Return (x, y) of the center of cell containing provided text 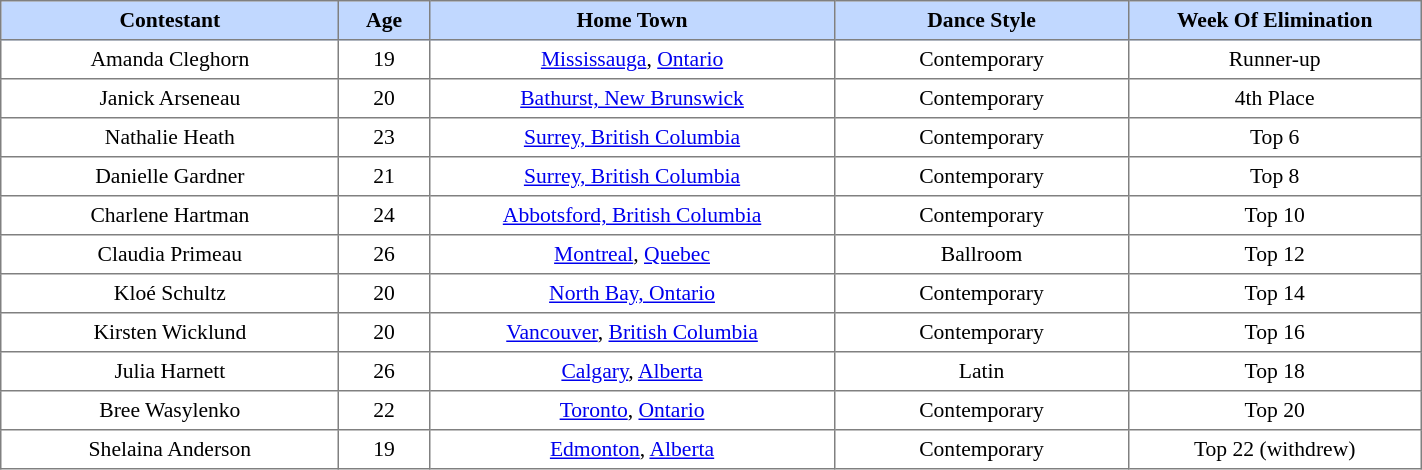
Julia Harnett (170, 372)
Abbotsford, British Columbia (632, 216)
Shelaina Anderson (170, 450)
Top 22 (withdrew) (1274, 450)
Top 16 (1274, 332)
Home Town (632, 20)
Bathurst, New Brunswick (632, 98)
Top 14 (1274, 294)
Week Of Elimination (1274, 20)
Kirsten Wicklund (170, 332)
Top 18 (1274, 372)
Dance Style (982, 20)
Calgary, Alberta (632, 372)
Ballroom (982, 254)
Vancouver, British Columbia (632, 332)
Nathalie Heath (170, 138)
Top 12 (1274, 254)
4th Place (1274, 98)
Bree Wasylenko (170, 410)
Montreal, Quebec (632, 254)
Top 8 (1274, 176)
Runner-up (1274, 60)
21 (384, 176)
Top 6 (1274, 138)
24 (384, 216)
Janick Arseneau (170, 98)
Latin (982, 372)
Claudia Primeau (170, 254)
Charlene Hartman (170, 216)
Contestant (170, 20)
Edmonton, Alberta (632, 450)
23 (384, 138)
22 (384, 410)
Top 10 (1274, 216)
Toronto, Ontario (632, 410)
North Bay, Ontario (632, 294)
Danielle Gardner (170, 176)
Top 20 (1274, 410)
Kloé Schultz (170, 294)
Mississauga, Ontario (632, 60)
Age (384, 20)
Amanda Cleghorn (170, 60)
